Provide the (x, y) coordinate of the cell's center where the given text is located.  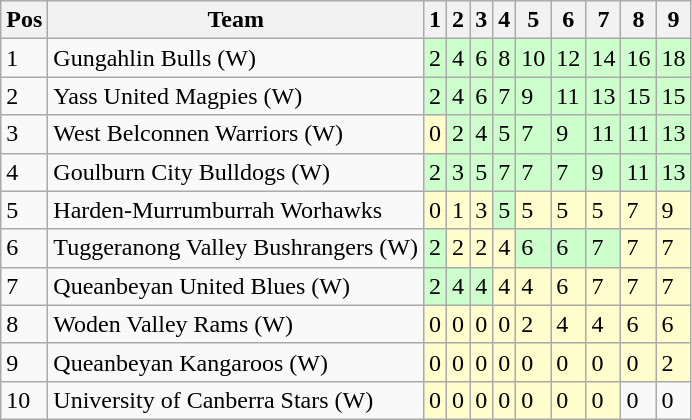
14 (604, 58)
Queanbeyan Kangaroos (W) (236, 362)
Team (236, 20)
Tuggeranong Valley Bushrangers (W) (236, 248)
University of Canberra Stars (W) (236, 400)
Goulburn City Bulldogs (W) (236, 172)
16 (638, 58)
Harden-Murrumburrah Worhawks (236, 210)
Yass United Magpies (W) (236, 96)
Woden Valley Rams (W) (236, 324)
West Belconnen Warriors (W) (236, 134)
Gungahlin Bulls (W) (236, 58)
12 (568, 58)
Queanbeyan United Blues (W) (236, 286)
18 (674, 58)
Pos (24, 20)
